From the cell containing the given text, extract its center point as (X, Y) coordinate. 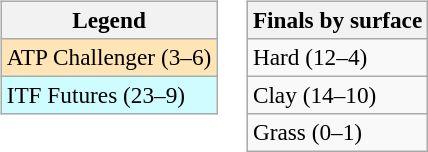
Finals by surface (337, 20)
Grass (0–1) (337, 133)
Clay (14–10) (337, 95)
ATP Challenger (3–6) (108, 57)
Legend (108, 20)
ITF Futures (23–9) (108, 95)
Hard (12–4) (337, 57)
